Identify which cell holds the provided text, then report its (x, y) central coordinate. 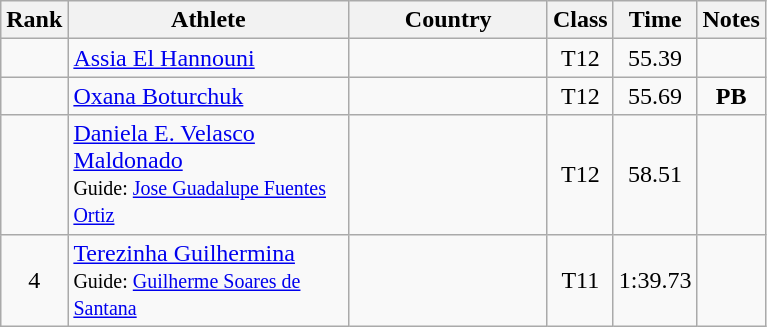
Daniela E. Velasco MaldonadoGuide: Jose Guadalupe Fuentes Ortiz (208, 174)
T11 (580, 280)
55.39 (655, 58)
Time (655, 20)
Country (448, 20)
Notes (731, 20)
1:39.73 (655, 280)
Assia El Hannouni (208, 58)
Athlete (208, 20)
PB (731, 96)
Oxana Boturchuk (208, 96)
4 (34, 280)
Terezinha GuilherminaGuide: Guilherme Soares de Santana (208, 280)
Class (580, 20)
58.51 (655, 174)
Rank (34, 20)
55.69 (655, 96)
